From the cell containing the given text, extract its center point as [X, Y] coordinate. 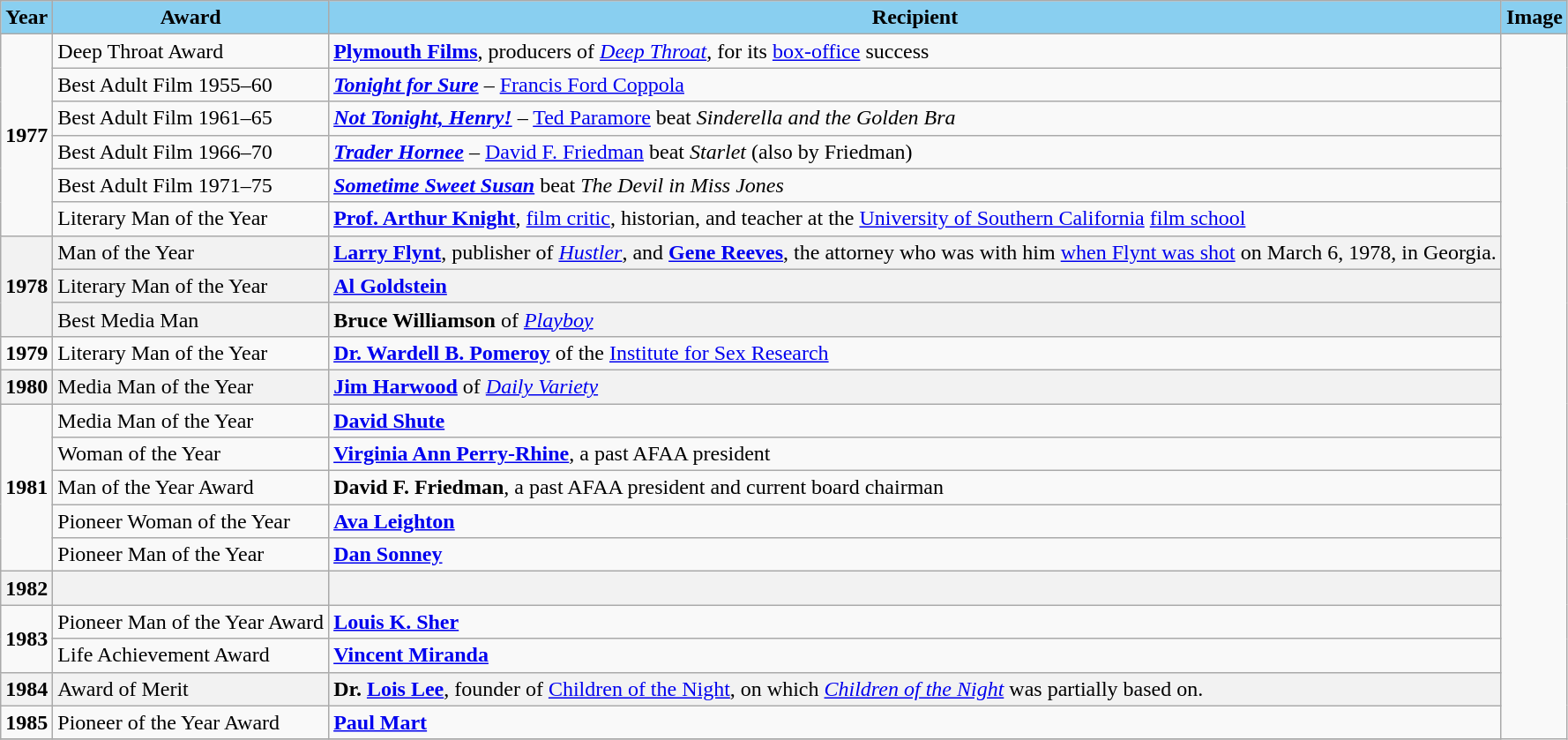
1985 [26, 722]
Al Goldstein [915, 286]
Pioneer Woman of the Year [190, 521]
Pioneer of the Year Award [190, 722]
Award of Merit [190, 689]
Pioneer Man of the Year Award [190, 622]
Man of the Year Award [190, 488]
David F. Friedman, a past AFAA president and current board chairman [915, 488]
1980 [26, 386]
Paul Mart [915, 722]
Award [190, 18]
1977 [26, 135]
Deep Throat Award [190, 51]
Pioneer Man of the Year [190, 555]
1983 [26, 639]
Best Adult Film 1971–75 [190, 185]
Dr. Wardell B. Pomeroy of the Institute for Sex Research [915, 353]
Woman of the Year [190, 454]
Trader Hornee – David F. Friedman beat Starlet (also by Friedman) [915, 152]
Larry Flynt, publisher of Hustler, and Gene Reeves, the attorney who was with him when Flynt was shot on March 6, 1978, in Georgia. [915, 252]
Tonight for Sure – Francis Ford Coppola [915, 85]
David Shute [915, 421]
Best Adult Film 1966–70 [190, 152]
1982 [26, 588]
1984 [26, 689]
Plymouth Films, producers of Deep Throat, for its box-office success [915, 51]
Best Adult Film 1961–65 [190, 118]
Recipient [915, 18]
Louis K. Sher [915, 622]
Sometime Sweet Susan beat The Devil in Miss Jones [915, 185]
Dr. Lois Lee, founder of Children of the Night, on which Children of the Night was partially based on. [915, 689]
1979 [26, 353]
Best Adult Film 1955–60 [190, 85]
Dan Sonney [915, 555]
Image [1534, 18]
Jim Harwood of Daily Variety [915, 386]
Bruce Williamson of Playboy [915, 319]
1978 [26, 286]
Year [26, 18]
Not Tonight, Henry! – Ted Paramore beat Sinderella and the Golden Bra [915, 118]
Virginia Ann Perry-Rhine, a past AFAA president [915, 454]
Vincent Miranda [915, 655]
Life Achievement Award [190, 655]
Prof. Arthur Knight, film critic, historian, and teacher at the University of Southern California film school [915, 219]
1981 [26, 488]
Best Media Man [190, 319]
Ava Leighton [915, 521]
Man of the Year [190, 252]
